Detect which cell encompasses the target text, then output its (X, Y) center coordinate. 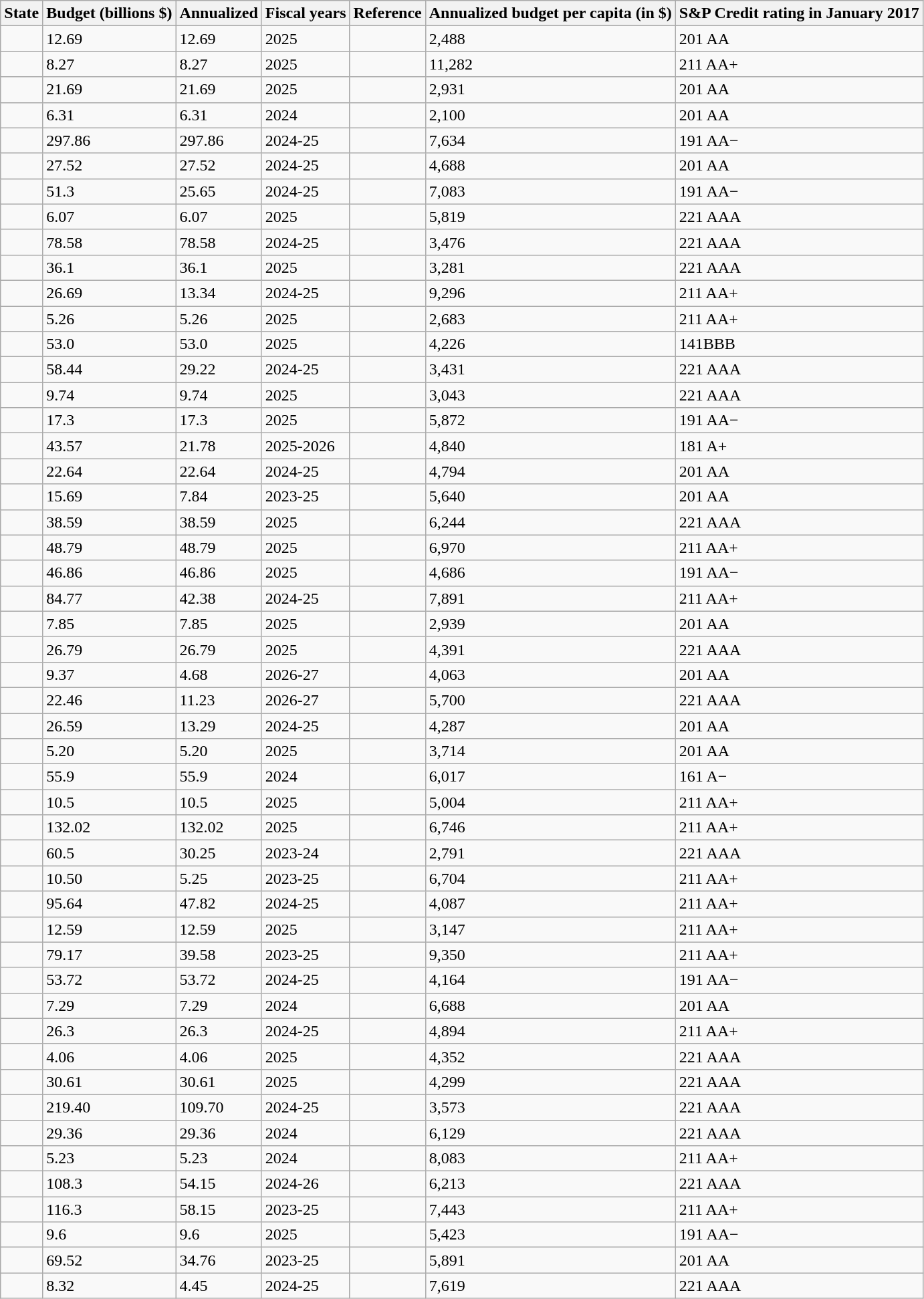
11,282 (550, 64)
4,063 (550, 675)
2,683 (550, 319)
7,443 (550, 1209)
9,350 (550, 955)
79.17 (110, 955)
4,391 (550, 649)
6,970 (550, 548)
26.69 (110, 293)
5,819 (550, 217)
9,296 (550, 293)
5,423 (550, 1235)
84.77 (110, 598)
7.84 (219, 497)
2,931 (550, 90)
47.82 (219, 904)
181 A+ (799, 446)
Annualized budget per capita (in $) (550, 13)
43.57 (110, 446)
3,431 (550, 370)
2025-2026 (306, 446)
5,700 (550, 700)
54.15 (219, 1184)
3,714 (550, 751)
13.29 (219, 725)
11.23 (219, 700)
116.3 (110, 1209)
34.76 (219, 1260)
7,891 (550, 598)
15.69 (110, 497)
5,891 (550, 1260)
6,017 (550, 777)
9.37 (110, 675)
Budget (billions $) (110, 13)
4,794 (550, 471)
21.78 (219, 446)
69.52 (110, 1260)
219.40 (110, 1107)
161 A− (799, 777)
8.32 (110, 1286)
2023-24 (306, 853)
6,704 (550, 878)
4,287 (550, 725)
108.3 (110, 1184)
51.3 (110, 191)
141BBB (799, 344)
3,147 (550, 929)
4.45 (219, 1286)
42.38 (219, 598)
2,791 (550, 853)
109.70 (219, 1107)
5,640 (550, 497)
4,352 (550, 1056)
5,004 (550, 802)
30.25 (219, 853)
State (21, 13)
7,634 (550, 140)
10.50 (110, 878)
58.15 (219, 1209)
2,488 (550, 39)
25.65 (219, 191)
6,688 (550, 1006)
7,083 (550, 191)
6,746 (550, 828)
2,939 (550, 624)
4,840 (550, 446)
4,299 (550, 1082)
4,087 (550, 904)
4.68 (219, 675)
4,894 (550, 1031)
8,083 (550, 1159)
95.64 (110, 904)
4,226 (550, 344)
3,476 (550, 242)
58.44 (110, 370)
13.34 (219, 293)
6,129 (550, 1133)
6,244 (550, 522)
4,164 (550, 980)
5,872 (550, 421)
Annualized (219, 13)
Fiscal years (306, 13)
Reference (388, 13)
2,100 (550, 115)
3,043 (550, 395)
S&P Credit rating in January 2017 (799, 13)
4,688 (550, 166)
26.59 (110, 725)
7,619 (550, 1286)
60.5 (110, 853)
3,281 (550, 267)
6,213 (550, 1184)
29.22 (219, 370)
39.58 (219, 955)
3,573 (550, 1107)
5.25 (219, 878)
2024-26 (306, 1184)
4,686 (550, 573)
22.46 (110, 700)
